Pinpoint the cell where the given text exists, returning its [x, y] midpoint coordinate. 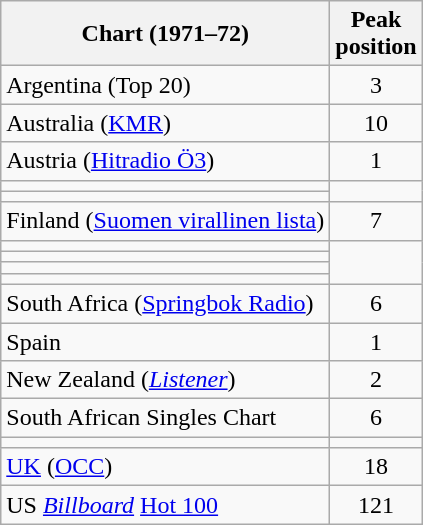
Austria (Hitradio Ö3) [166, 161]
UK (OCC) [166, 467]
US Billboard Hot 100 [166, 505]
Chart (1971–72) [166, 34]
2 [376, 380]
Australia (KMR) [166, 123]
10 [376, 123]
Spain [166, 341]
New Zealand (Listener) [166, 380]
Peakposition [376, 34]
7 [376, 221]
3 [376, 85]
Argentina (Top 20) [166, 85]
Finland (Suomen virallinen lista) [166, 221]
121 [376, 505]
South Africa (Springbok Radio) [166, 303]
18 [376, 467]
South African Singles Chart [166, 418]
